From the cell containing the given text, extract its center point as [X, Y] coordinate. 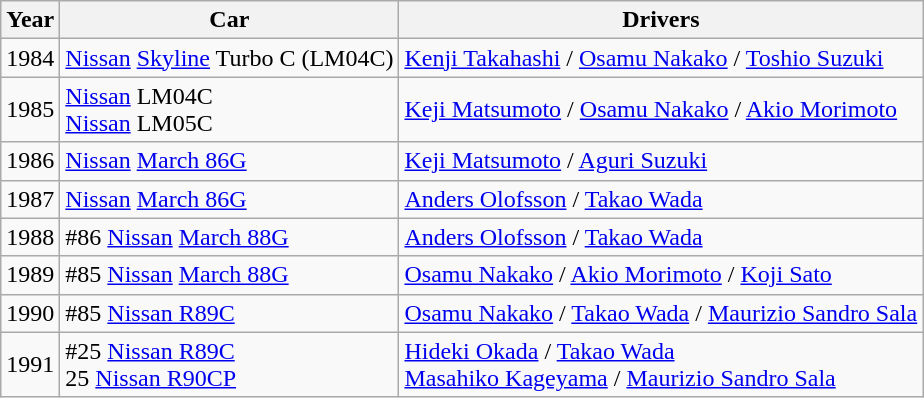
Osamu Nakako / Takao Wada / Maurizio Sandro Sala [661, 313]
#85 Nissan R89C [230, 313]
Keji Matsumoto / Osamu Nakako / Akio Morimoto [661, 110]
#25 Nissan R89C25 Nissan R90CP [230, 364]
1988 [30, 237]
Kenji Takahashi / Osamu Nakako / Toshio Suzuki [661, 58]
1991 [30, 364]
Year [30, 20]
Nissan Skyline Turbo C (LM04C) [230, 58]
#86 Nissan March 88G [230, 237]
1989 [30, 275]
1986 [30, 161]
Car [230, 20]
1984 [30, 58]
Hideki Okada / Takao WadaMasahiko Kageyama / Maurizio Sandro Sala [661, 364]
1985 [30, 110]
Keji Matsumoto / Aguri Suzuki [661, 161]
Drivers [661, 20]
Nissan LM04CNissan LM05C [230, 110]
#85 Nissan March 88G [230, 275]
Osamu Nakako / Akio Morimoto / Koji Sato [661, 275]
1987 [30, 199]
1990 [30, 313]
